Capture the cell that displays the provided text and extract its (X, Y) central coordinate. 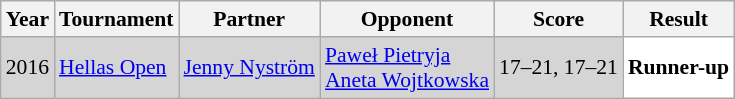
Jenny Nyström (250, 68)
17–21, 17–21 (558, 68)
Opponent (407, 19)
Hellas Open (116, 68)
Tournament (116, 19)
Year (28, 19)
Score (558, 19)
2016 (28, 68)
Runner-up (678, 68)
Result (678, 19)
Partner (250, 19)
Paweł Pietryja Aneta Wojtkowska (407, 68)
